Locate the cell with the specified text and output its [x, y] center coordinate. 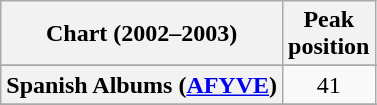
Spanish Albums (AFYVE) [142, 85]
Peakposition [329, 34]
Chart (2002–2003) [142, 34]
41 [329, 85]
